Search for the cell housing the specified text and yield its [x, y] center coordinate. 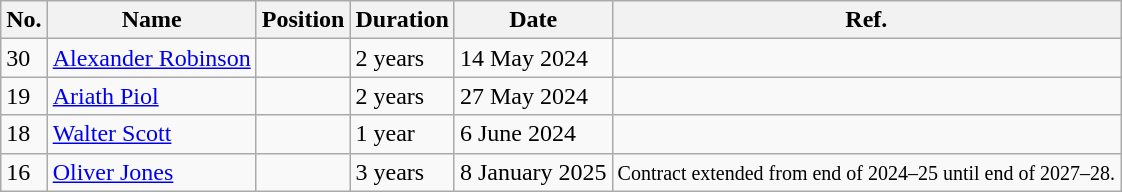
19 [24, 96]
Position [303, 20]
Oliver Jones [152, 172]
1 year [402, 134]
Ref. [866, 20]
3 years [402, 172]
Date [533, 20]
8 January 2025 [533, 172]
14 May 2024 [533, 58]
Duration [402, 20]
Alexander Robinson [152, 58]
Contract extended from end of 2024–25 until end of 2027–28. [866, 172]
Ariath Piol [152, 96]
Name [152, 20]
No. [24, 20]
18 [24, 134]
16 [24, 172]
Walter Scott [152, 134]
27 May 2024 [533, 96]
30 [24, 58]
6 June 2024 [533, 134]
